Scan for the cell matching the given text and deliver its [x, y] coordinate at center. 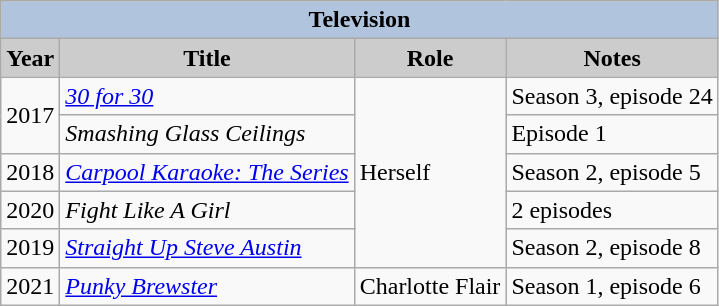
Season 3, episode 24 [612, 96]
Television [360, 20]
2021 [30, 286]
Season 1, episode 6 [612, 286]
Season 2, episode 8 [612, 248]
Charlotte Flair [430, 286]
Year [30, 58]
Episode 1 [612, 134]
30 for 30 [207, 96]
2019 [30, 248]
Fight Like A Girl [207, 210]
Herself [430, 172]
2017 [30, 115]
2 episodes [612, 210]
Straight Up Steve Austin [207, 248]
Carpool Karaoke: The Series [207, 172]
Smashing Glass Ceilings [207, 134]
2020 [30, 210]
2018 [30, 172]
Punky Brewster [207, 286]
Role [430, 58]
Notes [612, 58]
Title [207, 58]
Season 2, episode 5 [612, 172]
